Identify which cell holds the provided text, then report its (X, Y) central coordinate. 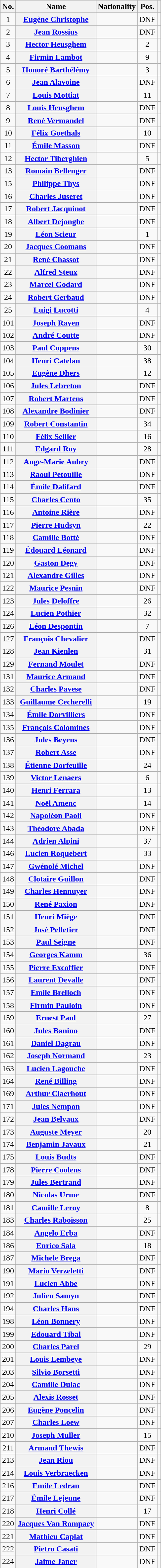
28 (147, 449)
37 (147, 841)
160 (8, 1031)
192 (8, 1296)
194 (8, 1309)
142 (8, 816)
184 (8, 1233)
Louis Lembeye (56, 1359)
Noël Amenc (56, 803)
Robert Jacquinot (56, 209)
105 (8, 373)
Pierre Coolens (56, 1169)
Ernest Paul (56, 1018)
François Colomines (56, 727)
178 (8, 1169)
Ange-Marie Aubry (56, 462)
Albert Dejonghe (56, 222)
183 (8, 1220)
Charles Pavese (56, 689)
206 (8, 1410)
150 (8, 904)
Enrico Sala (56, 1245)
144 (8, 841)
Jules Beyens (56, 740)
Émile Masson (56, 145)
30 (147, 348)
203 (8, 1372)
14 (147, 803)
Charles Loew (56, 1423)
Louis Budts (56, 1157)
Pietro Casati (56, 1549)
Joseph Normand (56, 1056)
140 (8, 790)
Arthur Claerhout (56, 1094)
Lucien Lagouche (56, 1068)
152 (8, 929)
Henri Ferrara (56, 790)
29 (147, 1346)
Alexis Rosset (56, 1397)
Léon Scieur (56, 234)
Julien Samyn (56, 1296)
107 (8, 399)
179 (8, 1182)
127 (8, 639)
Mathieu Caplat (56, 1536)
162 (8, 1056)
Alfred Steux (56, 272)
Angelo Erba (56, 1233)
31 (147, 651)
Henri Collé (56, 1511)
Guillaume Cecherelli (56, 702)
Charles Parel (56, 1346)
Charles Raboisson (56, 1220)
110 (8, 436)
120 (8, 563)
204 (8, 1385)
Jacques Coomans (56, 247)
Robert Martens (56, 399)
Jules Lebreton (56, 386)
Emile Brelloch (56, 993)
214 (8, 1473)
198 (8, 1321)
Joseph Rayen (56, 323)
174 (8, 1144)
Jaime Janer (56, 1561)
Jean Alavoine (56, 82)
172 (8, 1119)
Jacques Van Rompaey (56, 1523)
Lucien Roquebert (56, 854)
Étienne Dorfeuille (56, 765)
134 (8, 714)
131 (8, 677)
Philippe Thys (56, 184)
109 (8, 424)
186 (8, 1245)
Maurice Armand (56, 677)
Mario Verzeletti (56, 1271)
Alexandre Gilles (56, 576)
Pierre Hudsyn (56, 525)
Joseph Muller (56, 1435)
111 (8, 449)
221 (8, 1536)
Hector Heusghem (56, 45)
132 (8, 689)
Camille Dulac (56, 1385)
Robert Asse (56, 752)
François Chevalier (56, 639)
Firmin Pauloin (56, 1005)
Nicolas Urme (56, 1195)
163 (8, 1068)
141 (8, 803)
175 (8, 1157)
Jules Banino (56, 1031)
220 (8, 1523)
Daniel Dagrau (56, 1043)
101 (8, 323)
218 (8, 1511)
157 (8, 993)
154 (8, 955)
Victor Lenaers (56, 778)
Auguste Meyer (56, 1132)
122 (8, 588)
128 (8, 651)
103 (8, 348)
Jean Kienlen (56, 651)
205 (8, 1397)
147 (8, 866)
Nationality (117, 7)
Félix Goethals (56, 133)
121 (8, 576)
Eugène Dhers (56, 373)
133 (8, 702)
Émile Lejeune (56, 1498)
104 (8, 360)
149 (8, 891)
35 (147, 500)
161 (8, 1043)
137 (8, 752)
Luigi Lucotti (56, 310)
138 (8, 765)
199 (8, 1334)
33 (147, 854)
Charles Hans (56, 1309)
Charles Cento (56, 500)
217 (8, 1498)
Édouard Léonard (56, 550)
Adrien Alpini (56, 841)
Théodore Abada (56, 828)
115 (8, 500)
Léon Despontin (56, 626)
Robert Gerbaud (56, 297)
Silvio Borsetti (56, 1372)
117 (8, 525)
Romain Bellenger (56, 171)
Jules Deloffre (56, 601)
Fernand Moulet (56, 664)
René Billing (56, 1081)
No. (8, 7)
Edgard Roy (56, 449)
Robert Constantin (56, 424)
Eugène Christophe (56, 19)
Léon Bonnery (56, 1321)
Paul Coppens (56, 348)
René Vermandel (56, 120)
Jean Riou (56, 1460)
116 (8, 512)
119 (8, 550)
164 (8, 1081)
124 (8, 613)
Maurice Pesnin (56, 588)
Marcel Godard (56, 285)
Jean Belvaux (56, 1119)
26 (147, 601)
Pos. (147, 7)
181 (8, 1208)
123 (8, 601)
André Coutte (56, 335)
118 (8, 537)
136 (8, 740)
René Paxion (56, 904)
224 (8, 1561)
113 (8, 474)
Gaston Degy (56, 563)
169 (8, 1094)
Georges Kamm (56, 955)
139 (8, 778)
Jean Rossius (56, 32)
102 (8, 335)
173 (8, 1132)
151 (8, 917)
Jules Bertrand (56, 1182)
171 (8, 1106)
Armand Thewis (56, 1448)
148 (8, 879)
Hector Tiberghien (56, 158)
Émile Dalifard (56, 487)
211 (8, 1448)
Laurent Devalle (56, 980)
Louis Mottiat (56, 95)
108 (8, 411)
Henri Catelan (56, 360)
126 (8, 626)
222 (8, 1549)
Lucien Abbe (56, 1283)
155 (8, 968)
Émile Dorvilliers (56, 714)
Jules Nempon (56, 1106)
201 (8, 1359)
Paul Seigne (56, 942)
156 (8, 980)
34 (147, 424)
Henri Miège (56, 917)
191 (8, 1283)
32 (147, 613)
Edouard Tibal (56, 1334)
Antoine Rière (56, 512)
210 (8, 1435)
Pierre Excoffier (56, 968)
146 (8, 854)
190 (8, 1271)
Charles Juseret (56, 196)
Alexandre Bodinier (56, 411)
36 (147, 955)
207 (8, 1423)
Napoléon Paoli (56, 816)
180 (8, 1195)
Louis Heusghem (56, 108)
René Chassot (56, 259)
106 (8, 386)
114 (8, 487)
José Pelletier (56, 929)
143 (8, 828)
200 (8, 1346)
Lucien Pothier (56, 613)
216 (8, 1486)
129 (8, 664)
135 (8, 727)
112 (8, 462)
Emile Ledran (56, 1486)
Benjamin Javaux (56, 1144)
158 (8, 1005)
Camille Botté (56, 537)
213 (8, 1460)
187 (8, 1258)
27 (147, 1018)
Honoré Barthélémy (56, 70)
Name (56, 7)
Michele Brega (56, 1258)
153 (8, 942)
38 (147, 360)
Charles Hennuyer (56, 891)
Clotaire Guillon (56, 879)
Félix Sellier (56, 436)
Eugène Poncelin (56, 1410)
Louis Verbraecken (56, 1473)
Gwénolé Michel (56, 866)
Firmin Lambot (56, 57)
159 (8, 1018)
Camille Leroy (56, 1208)
Raoul Petouille (56, 474)
